Locate the cell with the specified text and output its [X, Y] center coordinate. 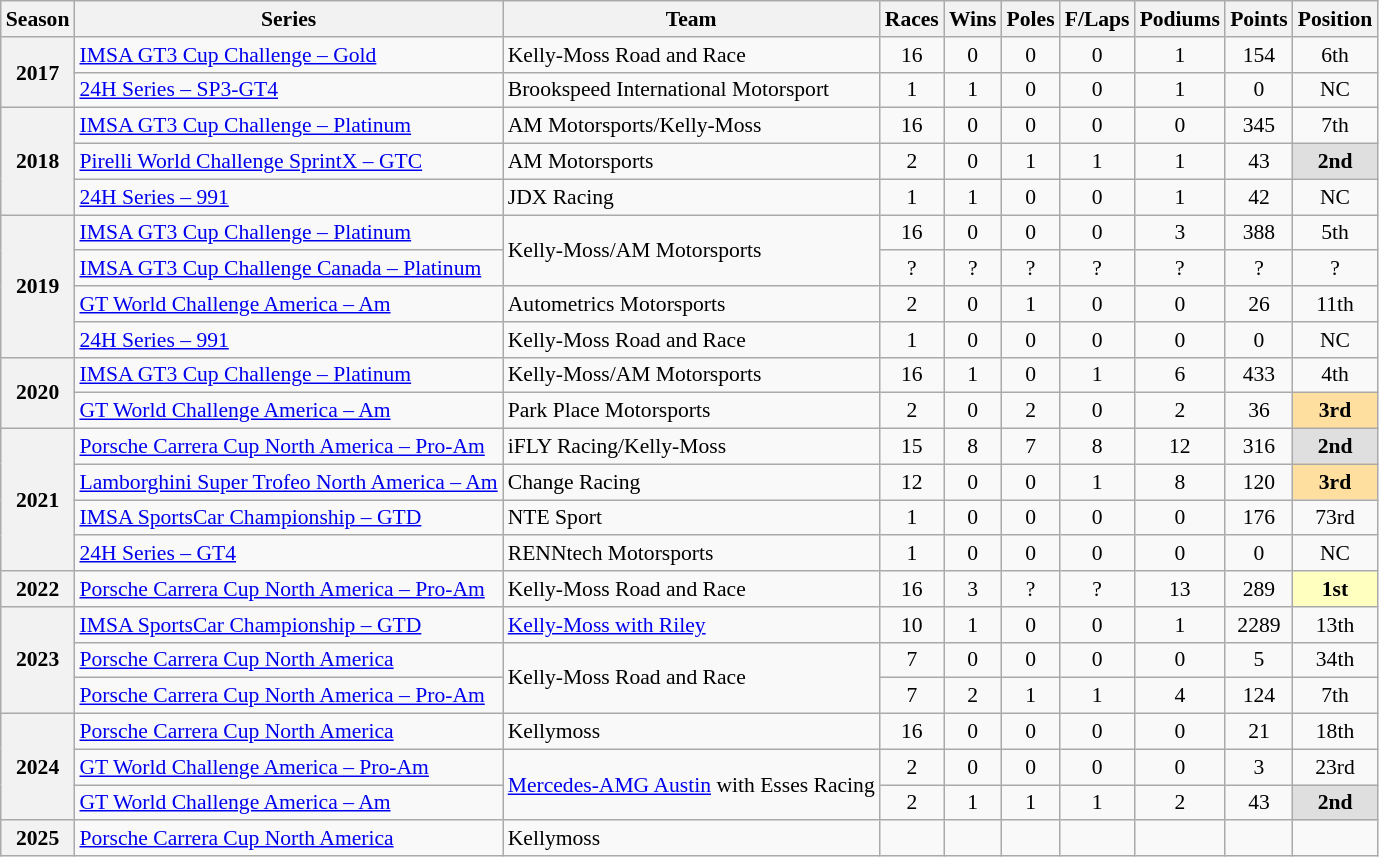
2020 [38, 392]
316 [1259, 447]
6 [1180, 375]
388 [1259, 233]
2023 [38, 660]
36 [1259, 411]
IMSA GT3 Cup Challenge Canada – Platinum [288, 269]
Position [1335, 19]
Team [692, 19]
AM Motorsports/Kelly-Moss [692, 126]
13 [1180, 589]
Wins [973, 19]
Points [1259, 19]
Change Racing [692, 482]
2021 [38, 500]
2025 [38, 839]
124 [1259, 696]
1st [1335, 589]
73rd [1335, 518]
F/Laps [1098, 19]
24H Series – SP3-GT4 [288, 90]
23rd [1335, 767]
13th [1335, 625]
4 [1180, 696]
345 [1259, 126]
34th [1335, 660]
176 [1259, 518]
2024 [38, 768]
Podiums [1180, 19]
Pirelli World Challenge SprintX – GTC [288, 162]
IMSA GT3 Cup Challenge – Gold [288, 55]
18th [1335, 732]
26 [1259, 304]
5th [1335, 233]
Lamborghini Super Trofeo North America – Am [288, 482]
NTE Sport [692, 518]
Kelly-Moss with Riley [692, 625]
433 [1259, 375]
2017 [38, 72]
154 [1259, 55]
10 [912, 625]
AM Motorsports [692, 162]
42 [1259, 197]
24H Series – GT4 [288, 554]
RENNtech Motorsports [692, 554]
Autometrics Motorsports [692, 304]
2022 [38, 589]
Mercedes-AMG Austin with Esses Racing [692, 784]
4th [1335, 375]
iFLY Racing/Kelly-Moss [692, 447]
Park Place Motorsports [692, 411]
Poles [1031, 19]
6th [1335, 55]
JDX Racing [692, 197]
2289 [1259, 625]
Brookspeed International Motorsport [692, 90]
11th [1335, 304]
2019 [38, 286]
Races [912, 19]
289 [1259, 589]
Season [38, 19]
Series [288, 19]
120 [1259, 482]
GT World Challenge America – Pro-Am [288, 767]
21 [1259, 732]
5 [1259, 660]
2018 [38, 162]
15 [912, 447]
